Detect which cell encompasses the target text, then output its (x, y) center coordinate. 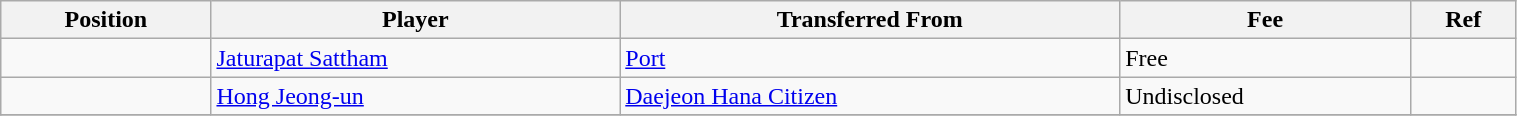
Daejeon Hana Citizen (870, 96)
Position (106, 20)
Undisclosed (1266, 96)
Jaturapat Sattham (416, 58)
Ref (1464, 20)
Fee (1266, 20)
Free (1266, 58)
Port (870, 58)
Player (416, 20)
Hong Jeong-un (416, 96)
Transferred From (870, 20)
